Extract the [X, Y] coordinate from the center of the cell holding the provided text.  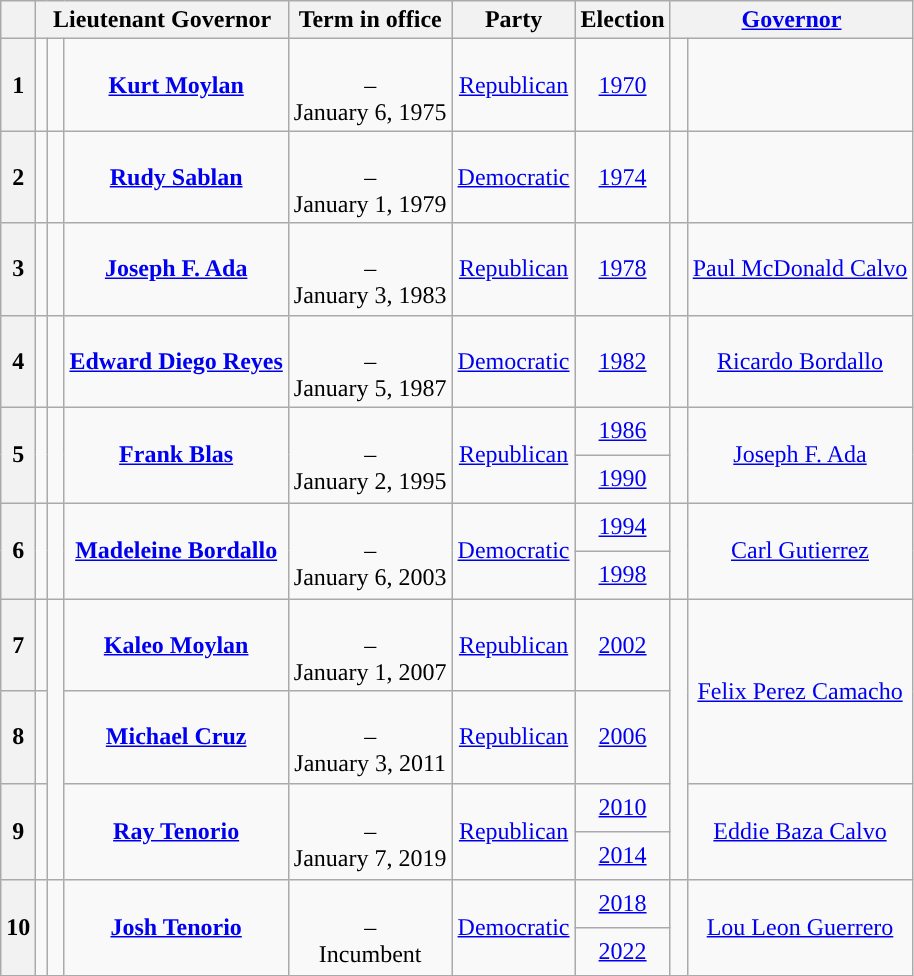
2 [18, 177]
1998 [622, 575]
–January 7, 2019 [370, 831]
1990 [622, 479]
Madeleine Bordallo [176, 551]
6 [18, 551]
–Incumbent [370, 927]
–January 2, 1995 [370, 455]
Paul McDonald Calvo [800, 269]
Michael Cruz [176, 737]
Kaleo Moylan [176, 645]
Governor [792, 20]
3 [18, 269]
9 [18, 831]
Edward Diego Reyes [176, 361]
Lieutenant Governor [162, 20]
10 [18, 927]
Kurt Moylan [176, 85]
1994 [622, 527]
Eddie Baza Calvo [800, 831]
1 [18, 85]
2002 [622, 645]
Ray Tenorio [176, 831]
–January 3, 2011 [370, 737]
–January 6, 2003 [370, 551]
–January 6, 1975 [370, 85]
–January 1, 1979 [370, 177]
–January 1, 2007 [370, 645]
1986 [622, 431]
Carl Gutierrez [800, 551]
8 [18, 737]
Rudy Sablan [176, 177]
Term in office [370, 20]
1974 [622, 177]
1982 [622, 361]
1978 [622, 269]
1970 [622, 85]
–January 5, 1987 [370, 361]
2010 [622, 807]
4 [18, 361]
2006 [622, 737]
Josh Tenorio [176, 927]
Ricardo Bordallo [800, 361]
Election [622, 20]
7 [18, 645]
Felix Perez Camacho [800, 691]
5 [18, 455]
2022 [622, 951]
Frank Blas [176, 455]
2018 [622, 903]
–January 3, 1983 [370, 269]
Lou Leon Guerrero [800, 927]
Party [514, 20]
2014 [622, 855]
